Extract the (x, y) coordinate from the center of the cell holding the provided text.  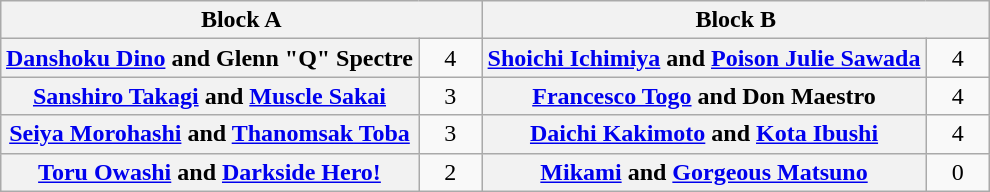
Sanshiro Takagi and Muscle Sakai (209, 96)
2 (451, 172)
Francesco Togo and Don Maestro (704, 96)
Mikami and Gorgeous Matsuno (704, 172)
Daichi Kakimoto and Kota Ibushi (704, 134)
Seiya Morohashi and Thanomsak Toba (209, 134)
Block A (241, 20)
Shoichi Ichimiya and Poison Julie Sawada (704, 58)
Block B (736, 20)
0 (958, 172)
Toru Owashi and Darkside Hero! (209, 172)
Danshoku Dino and Glenn "Q" Spectre (209, 58)
